From the cell containing the given text, extract its center point as [X, Y] coordinate. 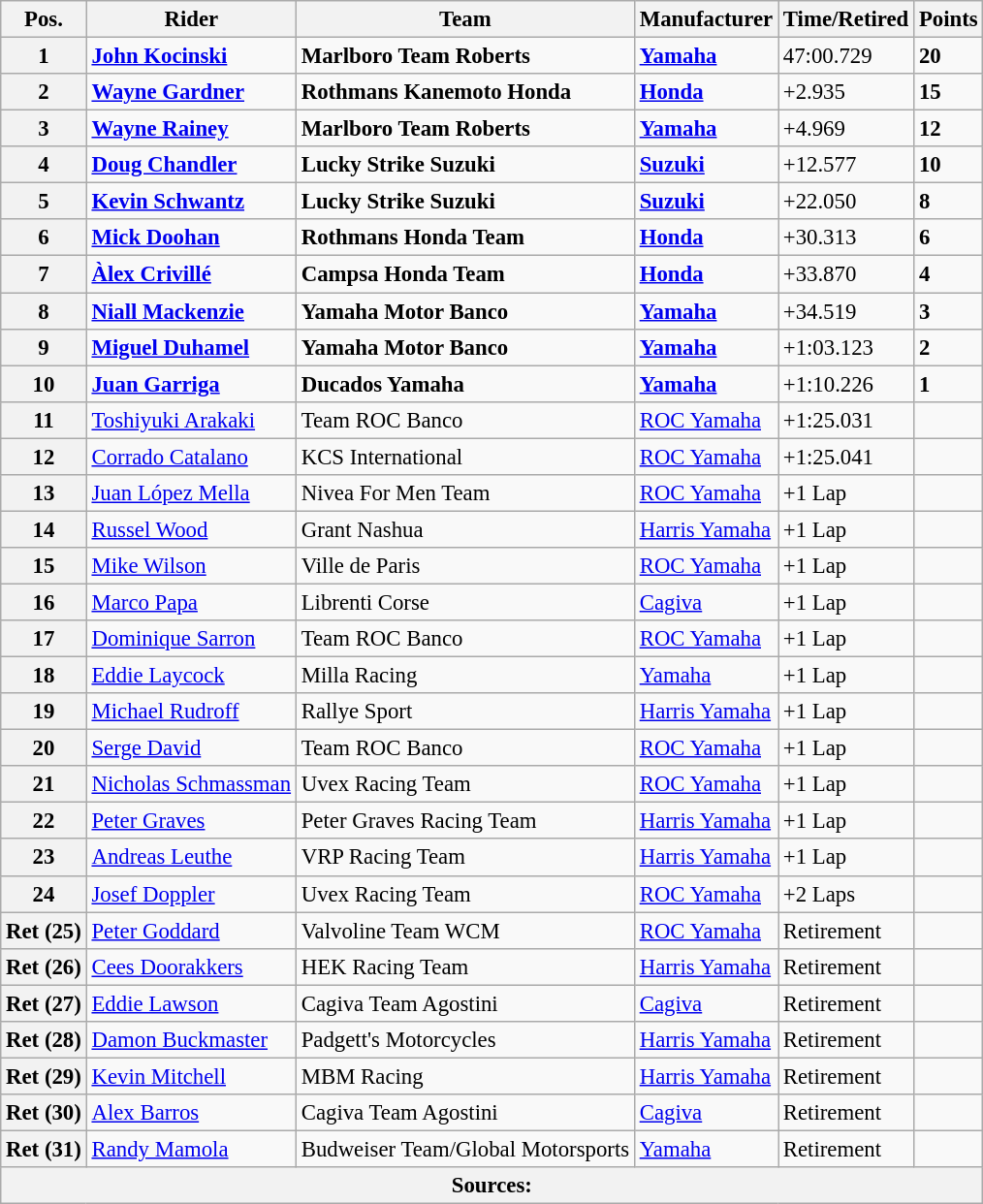
Librenti Corse [465, 602]
Eddie Laycock [191, 676]
17 [44, 639]
Andreas Leuthe [191, 858]
Manufacturer [706, 19]
Juan López Mella [191, 493]
+33.870 [845, 274]
9 [44, 347]
13 [44, 493]
Rothmans Kanemoto Honda [465, 92]
Time/Retired [845, 19]
+12.577 [845, 165]
+2 Laps [845, 894]
Ret (29) [44, 1076]
Nicholas Schmassman [191, 784]
Juan Garriga [191, 384]
Campsa Honda Team [465, 274]
Wayne Rainey [191, 129]
7 [44, 274]
+1:03.123 [845, 347]
Eddie Lawson [191, 1003]
Rider [191, 19]
Rallye Sport [465, 712]
Peter Goddard [191, 931]
Russel Wood [191, 529]
Rothmans Honda Team [465, 238]
Points [948, 19]
Doug Chandler [191, 165]
16 [44, 602]
47:00.729 [845, 56]
5 [44, 202]
Ville de Paris [465, 566]
+22.050 [845, 202]
Peter Graves [191, 821]
Peter Graves Racing Team [465, 821]
Àlex Crivillé [191, 274]
+1:25.041 [845, 457]
Damon Buckmaster [191, 1040]
Michael Rudroff [191, 712]
+34.519 [845, 311]
Ret (31) [44, 1149]
21 [44, 784]
MBM Racing [465, 1076]
Josef Doppler [191, 894]
HEK Racing Team [465, 966]
Randy Mamola [191, 1149]
Team [465, 19]
14 [44, 529]
22 [44, 821]
Grant Nashua [465, 529]
18 [44, 676]
+30.313 [845, 238]
11 [44, 420]
23 [44, 858]
Ret (26) [44, 966]
+1:10.226 [845, 384]
Mike Wilson [191, 566]
Pos. [44, 19]
Budweiser Team/Global Motorsports [465, 1149]
+1:25.031 [845, 420]
Miguel Duhamel [191, 347]
Padgett's Motorcycles [465, 1040]
Ret (30) [44, 1113]
Cees Doorakkers [191, 966]
Dominique Sarron [191, 639]
Ret (25) [44, 931]
Kevin Mitchell [191, 1076]
Ret (27) [44, 1003]
Valvoline Team WCM [465, 931]
Wayne Gardner [191, 92]
KCS International [465, 457]
John Kocinski [191, 56]
+4.969 [845, 129]
Marco Papa [191, 602]
VRP Racing Team [465, 858]
+2.935 [845, 92]
Alex Barros [191, 1113]
Milla Racing [465, 676]
Nivea For Men Team [465, 493]
Kevin Schwantz [191, 202]
Ret (28) [44, 1040]
Mick Doohan [191, 238]
Corrado Catalano [191, 457]
24 [44, 894]
Niall Mackenzie [191, 311]
Ducados Yamaha [465, 384]
19 [44, 712]
Serge David [191, 748]
Toshiyuki Arakaki [191, 420]
Sources: [492, 1186]
